Return (x, y) of the center of cell containing provided text 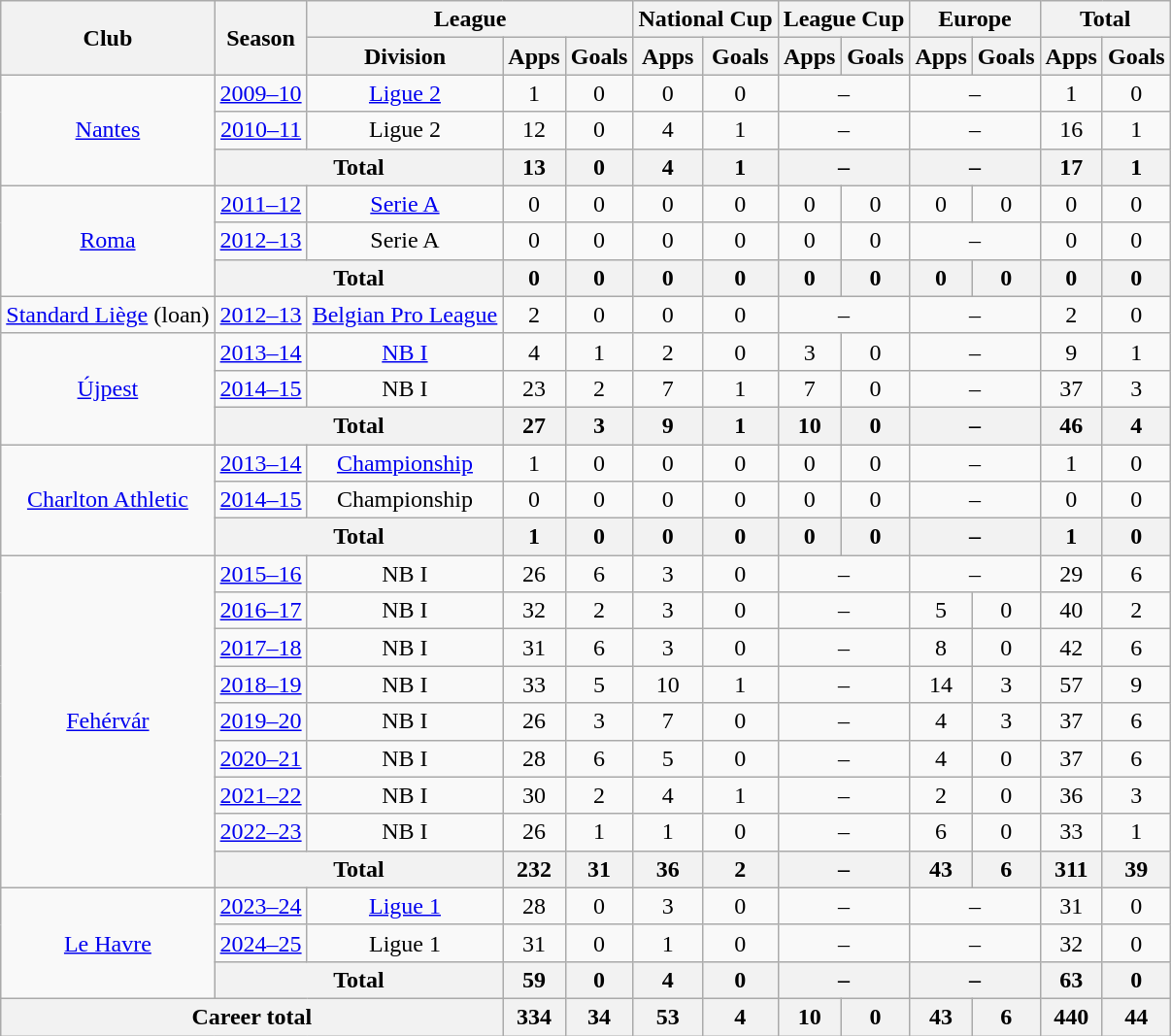
Nantes (108, 130)
2023–24 (260, 906)
Fehérvár (108, 722)
40 (1071, 611)
National Cup (705, 19)
440 (1071, 1017)
2017–18 (260, 648)
46 (1071, 425)
57 (1071, 685)
2022–23 (260, 832)
League Cup (844, 19)
17 (1071, 167)
2016–17 (260, 611)
Season (260, 38)
Újpest (108, 388)
2018–19 (260, 685)
27 (534, 425)
Le Havre (108, 943)
23 (534, 388)
2015–16 (260, 574)
League (470, 19)
59 (534, 980)
13 (534, 167)
Club (108, 38)
63 (1071, 980)
Europe (975, 19)
16 (1071, 130)
2021–22 (260, 795)
Career total (252, 1017)
Charlton Athletic (108, 500)
2019–20 (260, 721)
12 (534, 130)
Standard Liège (loan) (108, 315)
2024–25 (260, 943)
Roma (108, 241)
8 (941, 648)
14 (941, 685)
2010–11 (260, 130)
2011–12 (260, 204)
34 (599, 1017)
42 (1071, 648)
232 (534, 869)
30 (534, 795)
Belgian Pro League (405, 315)
311 (1071, 869)
2020–21 (260, 758)
Division (405, 56)
53 (668, 1017)
44 (1136, 1017)
334 (534, 1017)
39 (1136, 869)
2009–10 (260, 93)
29 (1071, 574)
